Extract the [X, Y] coordinate from the center of the cell holding the provided text.  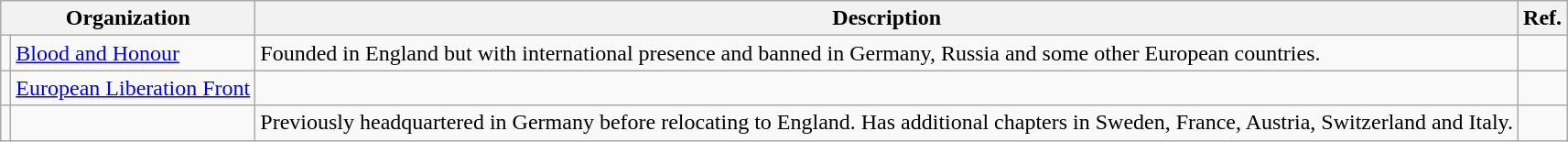
Ref. [1543, 18]
Previously headquartered in Germany before relocating to England. Has additional chapters in Sweden, France, Austria, Switzerland and Italy. [887, 123]
Description [887, 18]
Blood and Honour [134, 53]
European Liberation Front [134, 88]
Organization [128, 18]
Founded in England but with international presence and banned in Germany, Russia and some other European countries. [887, 53]
